Scan for the cell matching the given text and deliver its (x, y) coordinate at center. 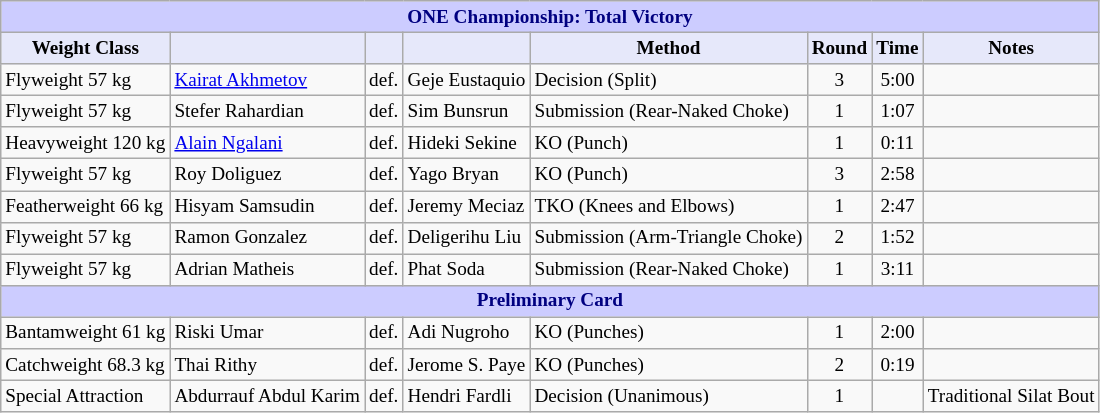
0:11 (898, 143)
Adi Nugroho (466, 333)
Kairat Akhmetov (268, 80)
TKO (Knees and Elbows) (668, 206)
Alain Ngalani (268, 143)
Heavyweight 120 kg (86, 143)
Special Attraction (86, 396)
Ramon Gonzalez (268, 238)
Thai Rithy (268, 365)
Hideki Sekine (466, 143)
Deligerihu Liu (466, 238)
Phat Soda (466, 270)
Jeremy Meciaz (466, 206)
Submission (Arm-Triangle Choke) (668, 238)
Decision (Split) (668, 80)
Adrian Matheis (268, 270)
Traditional Silat Bout (1011, 396)
Riski Umar (268, 333)
2:47 (898, 206)
Time (898, 48)
1:52 (898, 238)
5:00 (898, 80)
Stefer Rahardian (268, 111)
Bantamweight 61 kg (86, 333)
Abdurrauf Abdul Karim (268, 396)
Round (840, 48)
Jerome S. Paye (466, 365)
1:07 (898, 111)
Featherweight 66 kg (86, 206)
Notes (1011, 48)
Catchweight 68.3 kg (86, 365)
Weight Class (86, 48)
0:19 (898, 365)
Preliminary Card (550, 301)
Roy Doliguez (268, 175)
2:58 (898, 175)
Geje Eustaquio (466, 80)
ONE Championship: Total Victory (550, 17)
Method (668, 48)
Hisyam Samsudin (268, 206)
Decision (Unanimous) (668, 396)
Sim Bunsrun (466, 111)
3:11 (898, 270)
Yago Bryan (466, 175)
2:00 (898, 333)
Hendri Fardli (466, 396)
